Extract the [x, y] coordinate from the center of the cell holding the provided text.  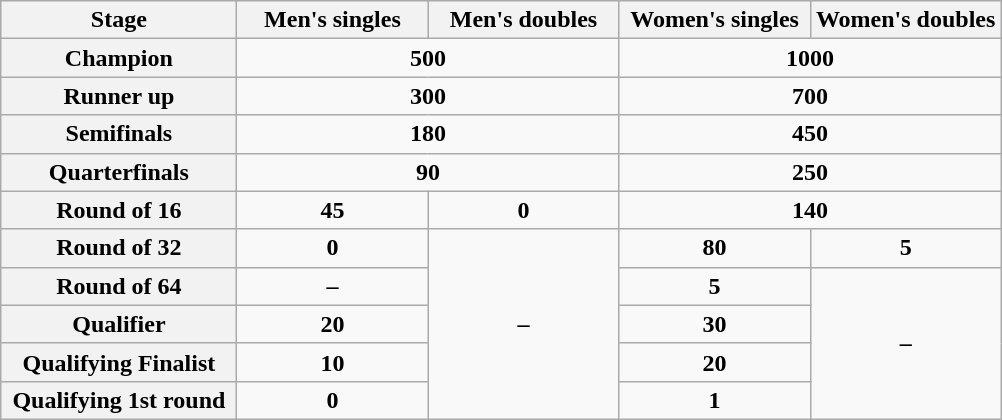
Round of 64 [119, 286]
10 [332, 362]
45 [332, 210]
30 [714, 324]
450 [810, 134]
Qualifier [119, 324]
Runner up [119, 96]
500 [428, 58]
Round of 32 [119, 248]
Champion [119, 58]
Quarterfinals [119, 172]
Women's doubles [906, 20]
250 [810, 172]
700 [810, 96]
Men's doubles [524, 20]
180 [428, 134]
Qualifying Finalist [119, 362]
Men's singles [332, 20]
Stage [119, 20]
90 [428, 172]
Round of 16 [119, 210]
Semifinals [119, 134]
1000 [810, 58]
140 [810, 210]
1 [714, 400]
Qualifying 1st round [119, 400]
300 [428, 96]
Women's singles [714, 20]
80 [714, 248]
